Find where the given text appears and provide that cell's center as (X, Y) coordinate. 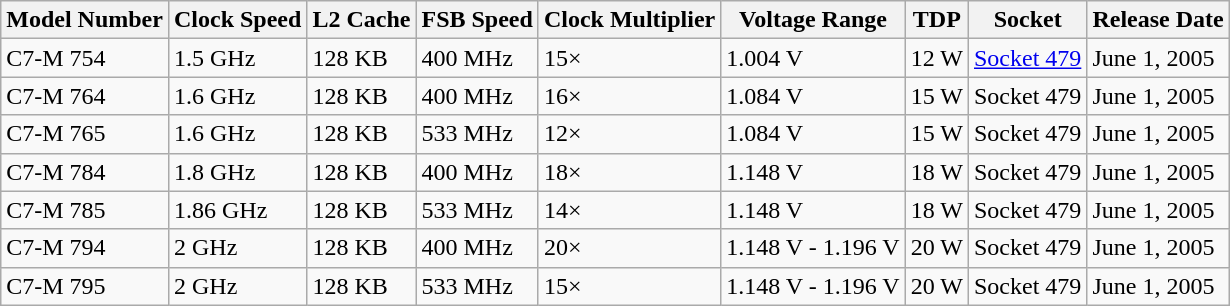
Clock Speed (237, 20)
Voltage Range (813, 20)
C7-M 754 (85, 58)
1.5 GHz (237, 58)
C7-M 794 (85, 248)
Release Date (1158, 20)
TDP (936, 20)
14× (629, 210)
1.004 V (813, 58)
C7-M 785 (85, 210)
1.8 GHz (237, 172)
C7-M 764 (85, 96)
FSB Speed (477, 20)
1.86 GHz (237, 210)
L2 Cache (362, 20)
12× (629, 134)
C7-M 795 (85, 286)
Clock Multiplier (629, 20)
16× (629, 96)
18× (629, 172)
20× (629, 248)
C7-M 765 (85, 134)
12 W (936, 58)
C7-M 784 (85, 172)
Model Number (85, 20)
Socket (1027, 20)
